Extract the (x, y) coordinate from the center of the cell holding the provided text.  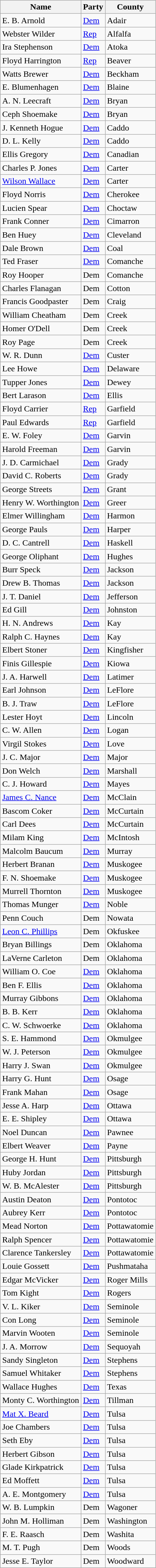
A. N. Leecraft (41, 101)
Earl Johnson (41, 690)
B. B. Kerr (41, 1012)
Mat X. Beard (41, 1413)
Lincoln (130, 717)
Louie Gossett (41, 1266)
Ed Moffett (41, 1481)
McIntosh (130, 838)
Cleveland (130, 235)
J. A. Morrow (41, 1347)
W. B. Lumpkin (41, 1507)
Choctaw (130, 208)
William Cheatham (41, 315)
Woodward (130, 1561)
Huby Jordan (41, 1172)
Roger Mills (130, 1280)
Carl Dees (41, 824)
Jefferson (130, 597)
James C. Nance (41, 797)
Ellis Gregory (41, 154)
Bryan Billings (41, 945)
Austin Deaton (41, 1199)
Floyd Norris (41, 195)
Dale Brown (41, 248)
George H. Hunt (41, 1159)
Francis Goodpaster (41, 302)
Marshall (130, 770)
Joe Chambers (41, 1427)
J. C. Major (41, 757)
Charles P. Jones (41, 168)
Nowata (130, 918)
Floyd Harrington (41, 61)
H. N. Andrews (41, 623)
George Streets (41, 489)
Jesse A. Harp (41, 1106)
Haskell (130, 543)
C. W. Allen (41, 730)
Grant (130, 489)
Murrell Thornton (41, 891)
Washita (130, 1534)
Alfalfa (130, 34)
David C. Roberts (41, 476)
D. C. Cantrell (41, 543)
Johnston (130, 610)
Delaware (130, 369)
Ira Stephenson (41, 47)
John M. Holliman (41, 1521)
Lucien Spear (41, 208)
B. J. Traw (41, 704)
Con Long (41, 1320)
Okfuskee (130, 931)
Wagoner (130, 1507)
Noel Duncan (41, 1132)
Logan (130, 730)
Marvin Wooten (41, 1333)
Lee Howe (41, 369)
Cotton (130, 288)
F. E. Raasch (41, 1534)
Payne (130, 1146)
Herbert Gibson (41, 1454)
S. E. Hammond (41, 1039)
Leon C. Phillips (41, 931)
Monty C. Worthington (41, 1400)
Pushmataha (130, 1266)
Beckham (130, 74)
Pawnee (130, 1132)
Frank Mahan (41, 1092)
Murray Gibbons (41, 998)
Jesse E. Taylor (41, 1561)
Beaver (130, 61)
Harmon (130, 516)
Sequoyah (130, 1347)
Elmer Willingham (41, 516)
Kiowa (130, 663)
J. A. Harwell (41, 677)
E. Blumenhagen (41, 87)
Ralph C. Haynes (41, 637)
Homer O'Dell (41, 328)
Clarence Tankersley (41, 1253)
Cimarron (130, 221)
Ellis (130, 396)
Ralph Spencer (41, 1239)
E. B. Arnold (41, 20)
Tillman (130, 1400)
Roy Page (41, 342)
Kingfisher (130, 650)
Harold Freeman (41, 449)
Paul Edwards (41, 422)
Dewey (130, 382)
Canadian (130, 154)
George Oliphant (41, 556)
Samuel Whitaker (41, 1373)
Love (130, 744)
Rogers (130, 1293)
D. L. Kelly (41, 141)
George Pauls (41, 529)
County (130, 7)
V. L. Kiker (41, 1306)
Thomas Munger (41, 905)
Texas (130, 1387)
Charles Flanagan (41, 288)
Seth Eby (41, 1440)
E. E. Shipley (41, 1119)
Bert Larason (41, 396)
Elbert Weaver (41, 1146)
Webster Wilder (41, 34)
Don Welch (41, 770)
Blaine (130, 87)
Penn Couch (41, 918)
W. J. Peterson (41, 1052)
Noble (130, 905)
Roy Hooper (41, 275)
Tupper Jones (41, 382)
Bascom Coker (41, 811)
Ed Gill (41, 610)
McClain (130, 797)
Mead Norton (41, 1226)
Elbert Stoner (41, 650)
A. E. Montgomery (41, 1494)
C. W. Schwoerke (41, 1025)
Burr Speck (41, 569)
Adair (130, 20)
Latimer (130, 677)
Malcolm Baucum (41, 851)
Wallace Hughes (41, 1387)
Watts Brewer (41, 74)
Aubrey Kerr (41, 1213)
J. Kenneth Hogue (41, 127)
Virgil Stokes (41, 744)
W. R. Dunn (41, 355)
Finis Gillespie (41, 663)
William O. Coe (41, 971)
Harper (130, 529)
Herbert Branan (41, 864)
Murray (130, 851)
Sandy Singleton (41, 1360)
J. T. Daniel (41, 597)
J. D. Carmichael (41, 462)
Tom Kight (41, 1293)
Woods (130, 1548)
Cherokee (130, 195)
Ben Huey (41, 235)
LaVerne Carleton (41, 958)
Hughes (130, 556)
Name (41, 7)
Edgar McVicker (41, 1280)
Wilson Wallace (41, 181)
M. T. Pugh (41, 1548)
Glade Kirkpatrick (41, 1467)
W. B. McAlester (41, 1186)
Floyd Carrier (41, 409)
Drew B. Thomas (41, 583)
Frank Conner (41, 221)
Ted Fraser (41, 262)
Ceph Shoemake (41, 114)
Lester Hoyt (41, 717)
E. W. Foley (41, 436)
Craig (130, 302)
Major (130, 757)
Atoka (130, 47)
Coal (130, 248)
Greer (130, 503)
C. J. Howard (41, 784)
Henry W. Worthington (41, 503)
Mayes (130, 784)
Harry J. Swan (41, 1065)
F. N. Shoemake (41, 878)
Milam King (41, 838)
Ben F. Ellis (41, 985)
Party (93, 7)
Harry G. Hunt (41, 1079)
Custer (130, 355)
Washington (130, 1521)
